For the text-containing cell, return its midpoint in [x, y] coordinate format. 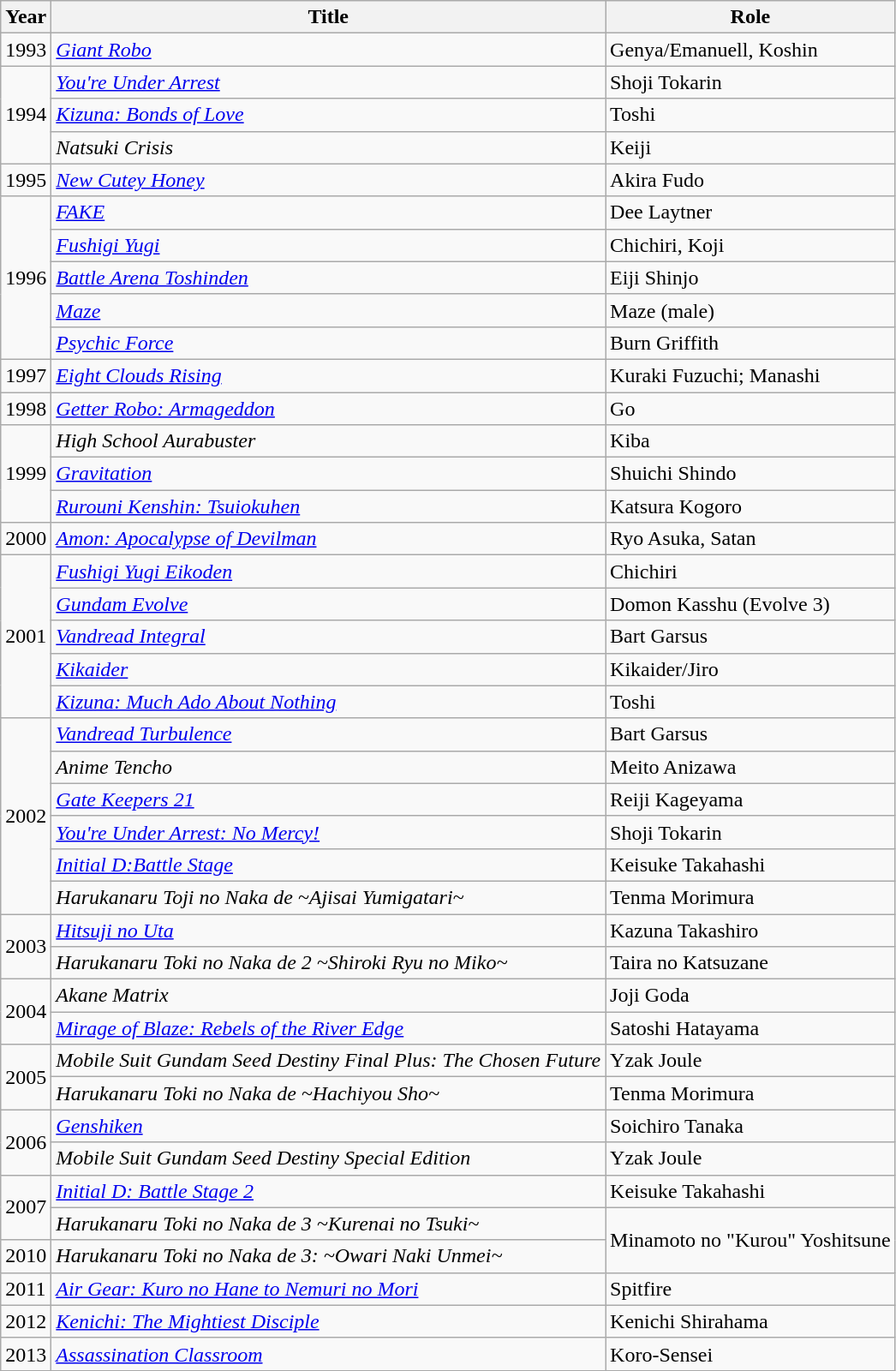
2000 [26, 539]
You're Under Arrest [329, 82]
Role [750, 17]
Kiba [750, 441]
Kizuna: Much Ado About Nothing [329, 702]
Fushigi Yugi Eikoden [329, 572]
High School Aurabuster [329, 441]
Vandread Integral [329, 637]
Mirage of Blaze: Rebels of the River Edge [329, 1028]
Mobile Suit Gundam Seed Destiny Final Plus: The Chosen Future [329, 1061]
Eiji Shinjo [750, 278]
Kenichi Shirahama [750, 1321]
Koro-Sensei [750, 1354]
Psychic Force [329, 343]
Genya/Emanuell, Koshin [750, 50]
1999 [26, 474]
Eight Clouds Rising [329, 375]
Harukanaru Toki no Naka de ~Hachiyou Sho~ [329, 1093]
Taira no Katsuzane [750, 963]
2002 [26, 816]
2011 [26, 1289]
Go [750, 409]
1998 [26, 409]
Kikaider/Jiro [750, 669]
Kikaider [329, 669]
2004 [26, 1012]
Rurouni Kenshin: Tsuiokuhen [329, 506]
Keiji [750, 147]
Maze (male) [750, 310]
New Cutey Honey [329, 180]
Kuraki Fuzuchi; Manashi [750, 375]
2001 [26, 637]
Harukanaru Toki no Naka de 2 ~Shiroki Ryu no Miko~ [329, 963]
1997 [26, 375]
Akira Fudo [750, 180]
Genshiken [329, 1126]
Akane Matrix [329, 996]
Kazuna Takashiro [750, 930]
Kenichi: The Mightiest Disciple [329, 1321]
2006 [26, 1142]
1994 [26, 115]
2013 [26, 1354]
Gundam Evolve [329, 604]
2005 [26, 1077]
Anime Tencho [329, 767]
2012 [26, 1321]
Chichiri, Koji [750, 245]
Shuichi Shindo [750, 474]
Vandread Turbulence [329, 734]
Hitsuji no Uta [329, 930]
2003 [26, 946]
Reiji Kageyama [750, 799]
1995 [26, 180]
Gravitation [329, 474]
Amon: Apocalypse of Devilman [329, 539]
Katsura Kogoro [750, 506]
Kizuna: Bonds of Love [329, 115]
Satoshi Hatayama [750, 1028]
Fushigi Yugi [329, 245]
Year [26, 17]
Title [329, 17]
Dee Laytner [750, 213]
Initial D:Battle Stage [329, 865]
Ryo Asuka, Satan [750, 539]
Joji Goda [750, 996]
1993 [26, 50]
Initial D: Battle Stage 2 [329, 1191]
Air Gear: Kuro no Hane to Nemuri no Mori [329, 1289]
2010 [26, 1256]
Harukanaru Toki no Naka de 3 ~Kurenai no Tsuki~ [329, 1224]
You're Under Arrest: No Mercy! [329, 832]
FAKE [329, 213]
Gate Keepers 21 [329, 799]
Chichiri [750, 572]
Battle Arena Toshinden [329, 278]
1996 [26, 278]
Soichiro Tanaka [750, 1126]
Giant Robo [329, 50]
Harukanaru Toki no Naka de 3: ~Owari Naki Unmei~ [329, 1256]
Assassination Classroom [329, 1354]
Meito Anizawa [750, 767]
2007 [26, 1207]
Domon Kasshu (Evolve 3) [750, 604]
Maze [329, 310]
Spitfire [750, 1289]
Harukanaru Toji no Naka de ~Ajisai Yumigatari~ [329, 897]
Natsuki Crisis [329, 147]
Getter Robo: Armageddon [329, 409]
Mobile Suit Gundam Seed Destiny Special Edition [329, 1158]
Minamoto no "Kurou" Yoshitsune [750, 1240]
Burn Griffith [750, 343]
